Determine the (x, y) coordinate at the center of the cell enclosing the given text.  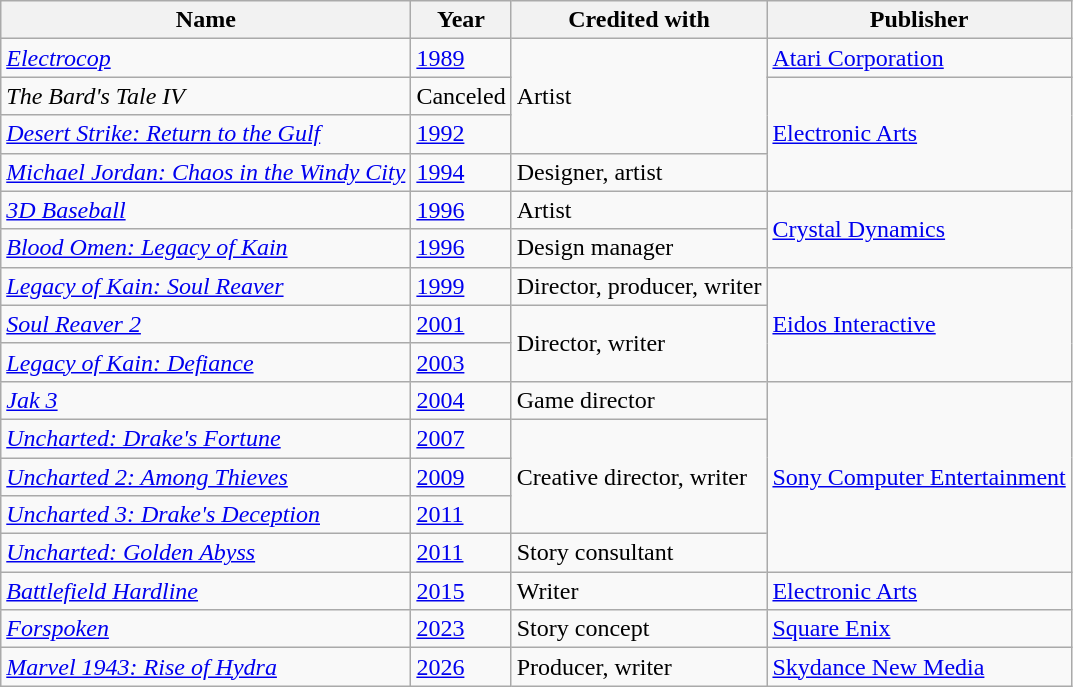
2001 (461, 324)
Designer, artist (639, 172)
Desert Strike: Return to the Gulf (206, 134)
Legacy of Kain: Soul Reaver (206, 286)
Credited with (639, 20)
1989 (461, 58)
Uncharted: Drake's Fortune (206, 438)
Uncharted 3: Drake's Deception (206, 515)
Year (461, 20)
Story consultant (639, 553)
Uncharted: Golden Abyss (206, 553)
The Bard's Tale IV (206, 96)
Publisher (919, 20)
Director, writer (639, 343)
Michael Jordan: Chaos in the Windy City (206, 172)
Battlefield Hardline (206, 591)
Writer (639, 591)
2004 (461, 400)
Eidos Interactive (919, 324)
Blood Omen: Legacy of Kain (206, 248)
Game director (639, 400)
Soul Reaver 2 (206, 324)
Uncharted 2: Among Thieves (206, 477)
Marvel 1943: Rise of Hydra (206, 667)
Jak 3 (206, 400)
Canceled (461, 96)
2023 (461, 629)
1992 (461, 134)
2026 (461, 667)
2009 (461, 477)
1994 (461, 172)
Name (206, 20)
Skydance New Media (919, 667)
Director, producer, writer (639, 286)
Legacy of Kain: Defiance (206, 362)
2007 (461, 438)
Atari Corporation (919, 58)
Electrocop (206, 58)
Creative director, writer (639, 476)
Square Enix (919, 629)
Sony Computer Entertainment (919, 476)
Forspoken (206, 629)
2015 (461, 591)
Crystal Dynamics (919, 229)
3D Baseball (206, 210)
Producer, writer (639, 667)
Design manager (639, 248)
1999 (461, 286)
2003 (461, 362)
Story concept (639, 629)
